Pinpoint the cell where the given text exists, returning its [x, y] midpoint coordinate. 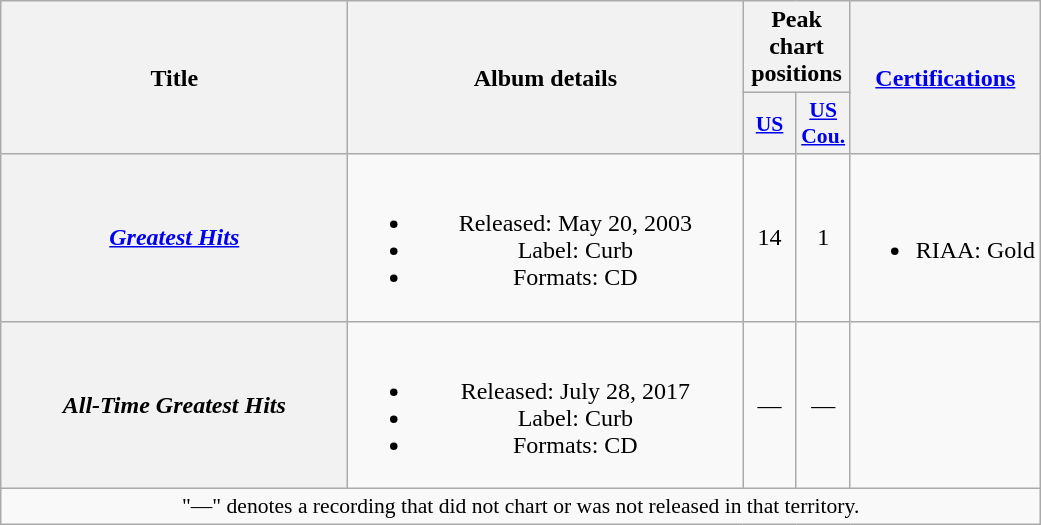
Released: May 20, 2003Label: CurbFormats: CD [546, 238]
"—" denotes a recording that did not chart or was not released in that territory. [521, 506]
Certifications [945, 78]
All-Time Greatest Hits [174, 404]
Peak chartpositions [796, 47]
RIAA: Gold [945, 238]
Title [174, 78]
USCou. [823, 124]
US [770, 124]
1 [823, 238]
Greatest Hits [174, 238]
Released: July 28, 2017Label: CurbFormats: CD [546, 404]
14 [770, 238]
Album details [546, 78]
